Scan for the cell matching the given text and deliver its (x, y) coordinate at center. 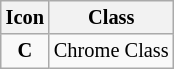
Chrome Class (112, 51)
Class (112, 17)
C (25, 51)
Icon (25, 17)
